Identify which cell holds the provided text, then report its (x, y) central coordinate. 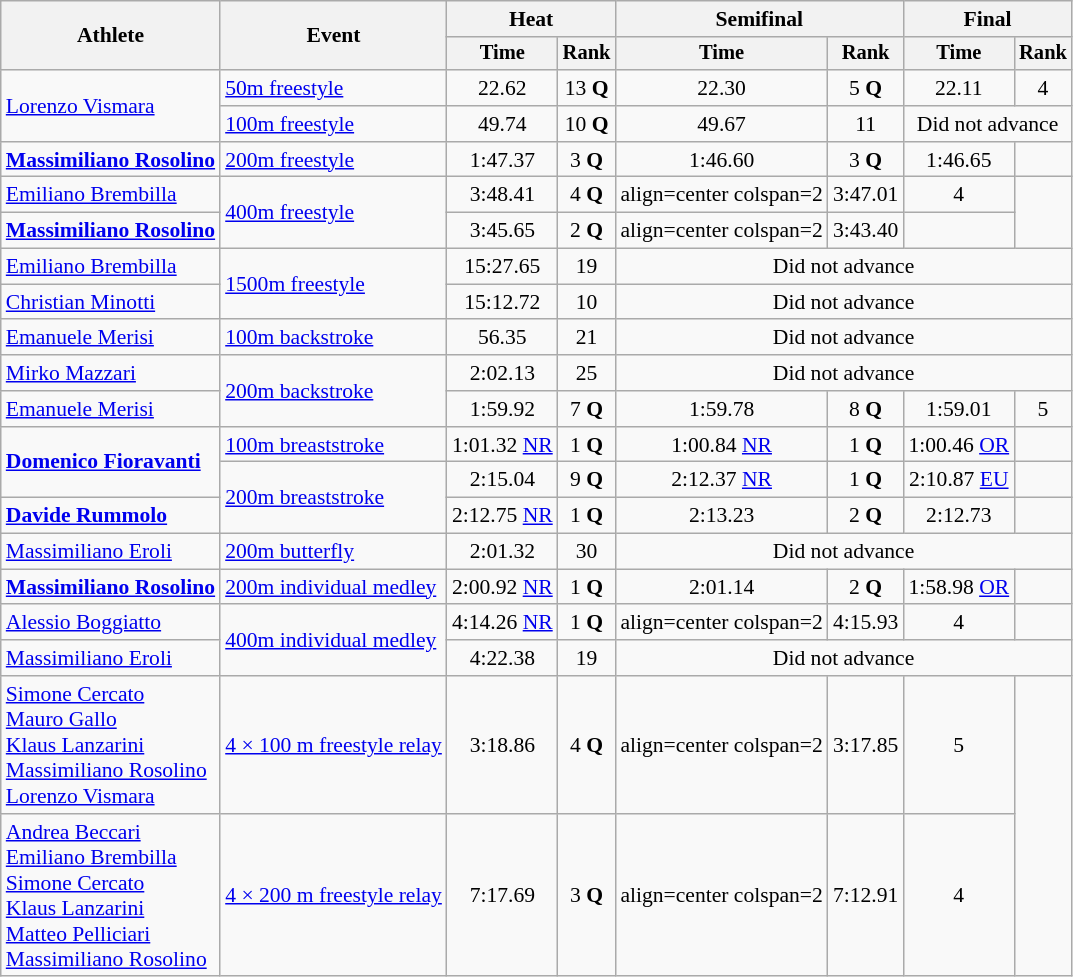
13 Q (587, 88)
1:46.60 (721, 160)
50m freestyle (334, 88)
200m breaststroke (334, 498)
5 Q (866, 88)
1:59.01 (958, 409)
2:12.73 (958, 516)
30 (587, 552)
4:22.38 (502, 658)
Andrea Beccari Emiliano Brembilla Simone Cercato Klaus Lanzarini Matteo Pelliciari Massimiliano Rosolino (110, 896)
1:59.78 (721, 409)
200m backstroke (334, 390)
10 (587, 302)
Mirko Mazzari (110, 373)
2:01.32 (502, 552)
25 (587, 373)
400m individual medley (334, 640)
11 (866, 124)
Christian Minotti (110, 302)
2:15.04 (502, 480)
15:12.72 (502, 302)
1:01.32 NR (502, 445)
Semifinal (759, 19)
21 (587, 338)
3:18.86 (502, 745)
100m breaststroke (334, 445)
10 Q (587, 124)
Final (987, 19)
100m freestyle (334, 124)
Event (334, 36)
4 × 100 m freestyle relay (334, 745)
100m backstroke (334, 338)
15:27.65 (502, 267)
22.30 (721, 88)
2:02.13 (502, 373)
56.35 (502, 338)
Domenico Fioravanti (110, 462)
1:58.98 OR (958, 587)
8 Q (866, 409)
Lorenzo Vismara (110, 106)
2:01.14 (721, 587)
2:12.75 NR (502, 516)
3:45.65 (502, 231)
49.74 (502, 124)
2:13.23 (721, 516)
3:43.40 (866, 231)
1:00.84 NR (721, 445)
22.62 (502, 88)
7:12.91 (866, 896)
2:00.92 NR (502, 587)
3:17.85 (866, 745)
1:46.65 (958, 160)
3:47.01 (866, 195)
49.67 (721, 124)
Alessio Boggiatto (110, 623)
Heat (531, 19)
4:14.26 NR (502, 623)
200m individual medley (334, 587)
4:15.93 (866, 623)
7:17.69 (502, 896)
4 × 200 m freestyle relay (334, 896)
200m butterfly (334, 552)
Davide Rummolo (110, 516)
1:59.92 (502, 409)
Athlete (110, 36)
1:47.37 (502, 160)
2:12.37 NR (721, 480)
1:00.46 OR (958, 445)
9 Q (587, 480)
1500m freestyle (334, 284)
3:48.41 (502, 195)
2:10.87 EU (958, 480)
400m freestyle (334, 212)
Simone Cercato Mauro Gallo Klaus Lanzarini Massimiliano Rosolino Lorenzo Vismara (110, 745)
7 Q (587, 409)
200m freestyle (334, 160)
22.11 (958, 88)
